Return the [X, Y] coordinate for the center point of the cell that contains the specified text.  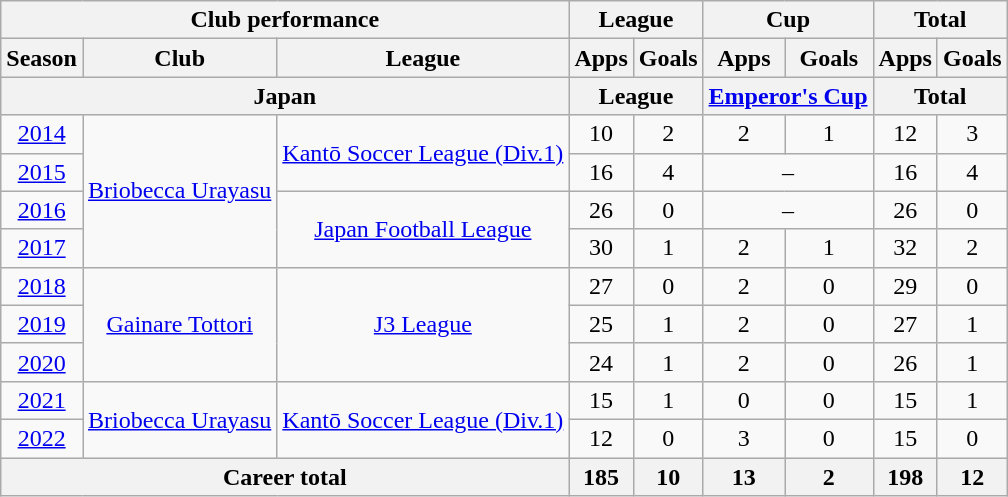
30 [601, 248]
24 [601, 362]
Cup [788, 20]
2022 [42, 438]
J3 League [423, 324]
198 [905, 477]
Season [42, 58]
185 [601, 477]
2021 [42, 400]
Japan [285, 96]
2015 [42, 172]
29 [905, 286]
Club [179, 58]
Club performance [285, 20]
2019 [42, 324]
Career total [285, 477]
2018 [42, 286]
32 [905, 248]
13 [744, 477]
25 [601, 324]
2014 [42, 134]
Japan Football League [423, 229]
Emperor's Cup [788, 96]
Gainare Tottori [179, 324]
2020 [42, 362]
2016 [42, 210]
2017 [42, 248]
